Return (X, Y) of the center of cell containing provided text 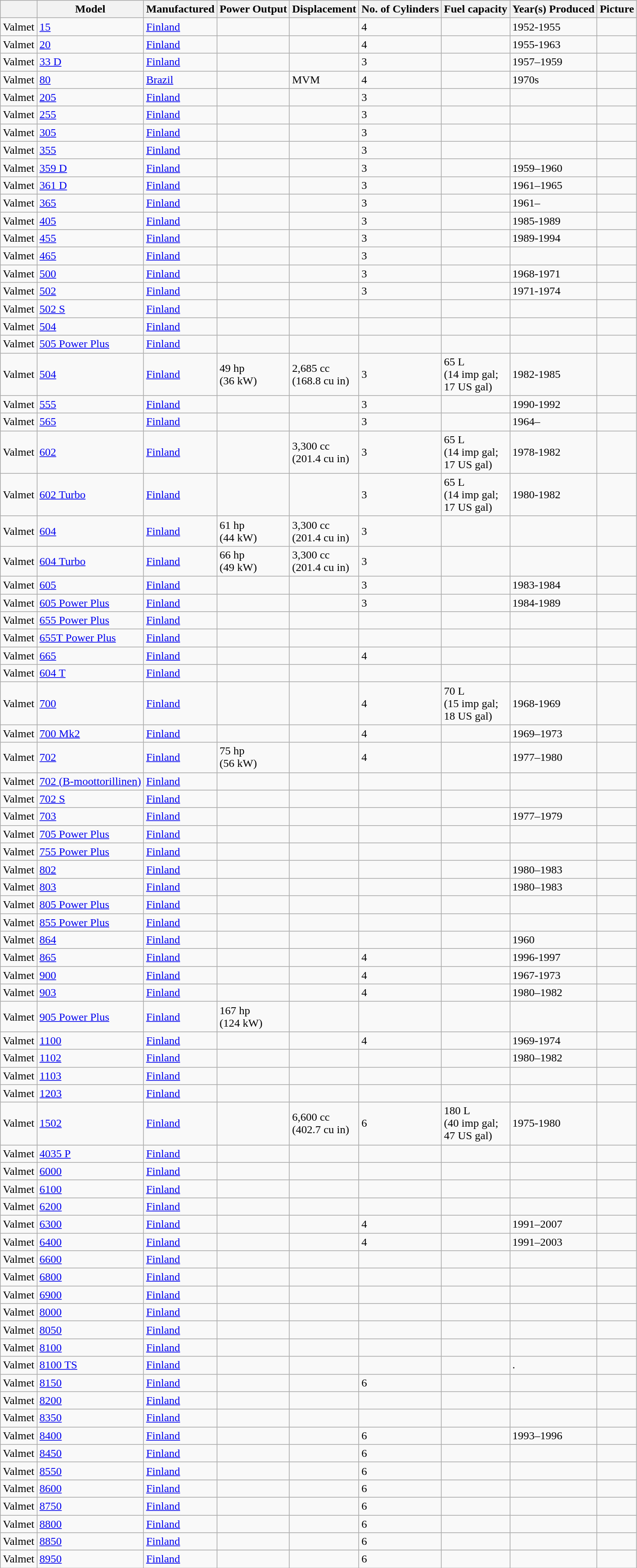
605 Power Plus (90, 602)
455 (90, 238)
1100 (90, 1041)
6300 (90, 1224)
1102 (90, 1058)
Brazil (181, 80)
8750 (90, 1506)
604 T (90, 673)
1996-1997 (554, 958)
6800 (90, 1277)
605 (90, 585)
702 S (90, 799)
702 (90, 758)
465 (90, 256)
Manufactured (181, 9)
505 Power Plus (90, 344)
8450 (90, 1453)
33 D (90, 62)
6400 (90, 1242)
180 L(40 imp gal;47 US gal) (476, 1123)
1961–1965 (554, 185)
6100 (90, 1189)
1983-1984 (554, 585)
1982-1985 (554, 374)
565 (90, 422)
6900 (90, 1295)
1968-1971 (554, 274)
8100 TS (90, 1365)
1980-1982 (554, 495)
70 L(15 imp gal;18 US gal) (476, 703)
361 D (90, 185)
Year(s) Produced (554, 9)
6000 (90, 1171)
Picture (617, 9)
655T Power Plus (90, 638)
8550 (90, 1471)
Model (90, 9)
865 (90, 958)
1990-1992 (554, 404)
1977–1979 (554, 816)
8950 (90, 1559)
555 (90, 404)
1985-1989 (554, 221)
Power Output (254, 9)
1970s (554, 80)
2,685 cc(168.8 cu in) (324, 374)
Displacement (324, 9)
700 (90, 703)
805 Power Plus (90, 904)
61 hp(44 kW) (254, 531)
1103 (90, 1076)
4035 P (90, 1154)
MVM (324, 80)
900 (90, 975)
6600 (90, 1260)
602 Turbo (90, 495)
8600 (90, 1488)
1957–1959 (554, 62)
1961– (554, 203)
855 Power Plus (90, 922)
8150 (90, 1383)
. (554, 1365)
8800 (90, 1524)
1975-1980 (554, 1123)
255 (90, 115)
8850 (90, 1542)
75 hp(56 kW) (254, 758)
49 hp(36 kW) (254, 374)
1952-1955 (554, 27)
1989-1994 (554, 238)
602 (90, 452)
1964– (554, 422)
864 (90, 940)
1977–1980 (554, 758)
1991–2007 (554, 1224)
6,600 cc(402.7 cu in) (324, 1123)
355 (90, 150)
8200 (90, 1400)
802 (90, 869)
80 (90, 80)
8050 (90, 1330)
66 hp(49 kW) (254, 561)
8350 (90, 1418)
903 (90, 993)
655 Power Plus (90, 621)
1959–1960 (554, 168)
365 (90, 203)
No. of Cylinders (400, 9)
20 (90, 44)
167 hp(124 kW) (254, 1017)
755 Power Plus (90, 852)
665 (90, 656)
705 Power Plus (90, 834)
1993–1996 (554, 1436)
1978-1982 (554, 452)
1969–1973 (554, 734)
15 (90, 27)
502 (90, 291)
1984-1989 (554, 602)
700 Mk2 (90, 734)
305 (90, 132)
604 Turbo (90, 561)
8100 (90, 1348)
1968-1969 (554, 703)
1969-1974 (554, 1041)
502 S (90, 309)
1203 (90, 1093)
905 Power Plus (90, 1017)
Fuel capacity (476, 9)
803 (90, 887)
1971-1974 (554, 291)
359 D (90, 168)
703 (90, 816)
500 (90, 274)
8400 (90, 1436)
1955-1963 (554, 44)
1502 (90, 1123)
702 (B-moottorillinen) (90, 781)
1991–2003 (554, 1242)
1960 (554, 940)
205 (90, 97)
1967-1973 (554, 975)
6200 (90, 1206)
405 (90, 221)
8000 (90, 1312)
604 (90, 531)
